For the text-containing cell, return its midpoint in (X, Y) coordinate format. 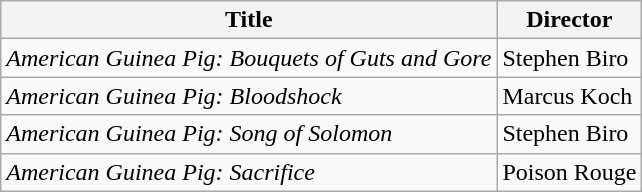
American Guinea Pig: Song of Solomon (249, 134)
American Guinea Pig: Sacrifice (249, 172)
Title (249, 20)
Marcus Koch (570, 96)
American Guinea Pig: Bloodshock (249, 96)
American Guinea Pig: Bouquets of Guts and Gore (249, 58)
Director (570, 20)
Poison Rouge (570, 172)
